Search for the cell housing the specified text and yield its [x, y] center coordinate. 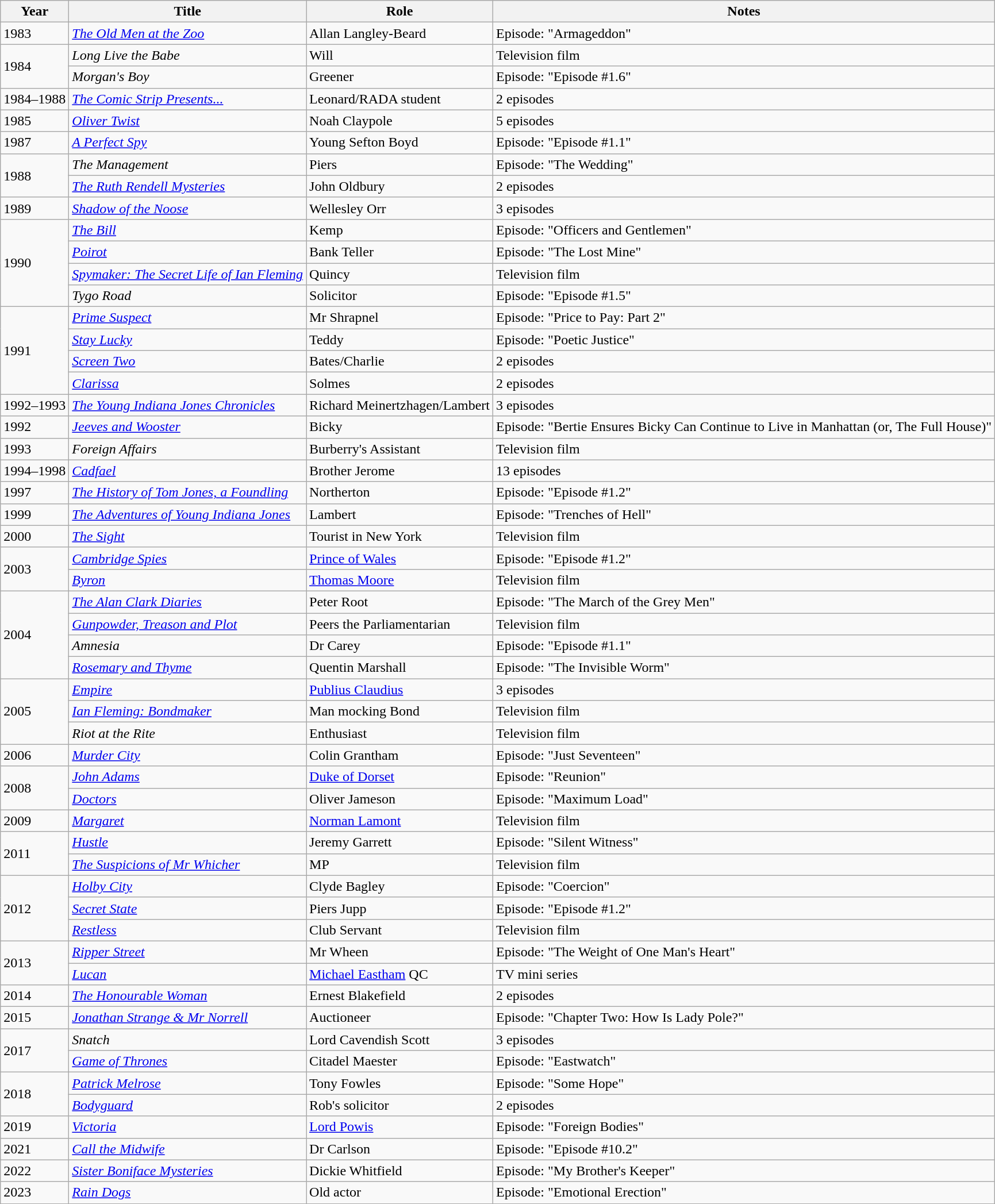
1993 [34, 449]
1999 [34, 514]
2013 [34, 963]
2005 [34, 711]
John Oldbury [400, 186]
Long Live the Babe [187, 55]
Ripper Street [187, 952]
1988 [34, 175]
2019 [34, 1127]
Notes [744, 11]
Episode: "Chapter Two: How Is Lady Pole?" [744, 1018]
Auctioneer [400, 1018]
Episode: "Coercion" [744, 886]
Piers Jupp [400, 908]
Screen Two [187, 361]
Solicitor [400, 296]
Morgan's Boy [187, 77]
Episode: "Emotional Erection" [744, 1193]
1994–1998 [34, 471]
1985 [34, 121]
The Young Indiana Jones Chronicles [187, 405]
Episode: "Episode #10.2" [744, 1149]
Episode: "Trenches of Hell" [744, 514]
13 episodes [744, 471]
1997 [34, 493]
Margaret [187, 821]
2000 [34, 536]
Dickie Whitfield [400, 1171]
2023 [34, 1193]
Greener [400, 77]
Holby City [187, 886]
1991 [34, 351]
Hustle [187, 843]
Allan Langley-Beard [400, 33]
Episode: "Armageddon" [744, 33]
Young Sefton Boyd [400, 143]
Bicky [400, 427]
Episode: "Bertie Ensures Bicky Can Continue to Live in Manhattan (or, The Full House)" [744, 427]
Episode: "The Weight of One Man's Heart" [744, 952]
Tony Fowles [400, 1083]
Quincy [400, 274]
Doctors [187, 799]
Citadel Maester [400, 1061]
Title [187, 11]
A Perfect Spy [187, 143]
Piers [400, 164]
Amnesia [187, 646]
Victoria [187, 1127]
The Honourable Woman [187, 996]
Cambridge Spies [187, 558]
Bank Teller [400, 252]
The Management [187, 164]
1983 [34, 33]
Northerton [400, 493]
1992–1993 [34, 405]
The Ruth Rendell Mysteries [187, 186]
Bates/Charlie [400, 361]
Secret State [187, 908]
2011 [34, 853]
Jeeves and Wooster [187, 427]
2022 [34, 1171]
The History of Tom Jones, a Foundling [187, 493]
The Comic Strip Presents... [187, 99]
The Adventures of Young Indiana Jones [187, 514]
Rosemary and Thyme [187, 668]
Spymaker: The Secret Life of Ian Fleming [187, 274]
Prince of Wales [400, 558]
Episode: "Poetic Justice" [744, 340]
Peers the Parliamentarian [400, 624]
Colin Grantham [400, 755]
Thomas Moore [400, 580]
Episode: "The Invisible Worm" [744, 668]
Tygo Road [187, 296]
Lambert [400, 514]
5 episodes [744, 121]
Quentin Marshall [400, 668]
Episode: "Price to Pay: Part 2" [744, 318]
2012 [34, 908]
2017 [34, 1051]
The Bill [187, 230]
The Suspicions of Mr Whicher [187, 864]
Episode: "Silent Witness" [744, 843]
Snatch [187, 1040]
2021 [34, 1149]
Episode: "Officers and Gentlemen" [744, 230]
Poirot [187, 252]
Teddy [400, 340]
Sister Boniface Mysteries [187, 1171]
Bodyguard [187, 1105]
Patrick Melrose [187, 1083]
Cadfael [187, 471]
2008 [34, 788]
Will [400, 55]
Riot at the Rite [187, 733]
Jonathan Strange & Mr Norrell [187, 1018]
2004 [34, 634]
1990 [34, 263]
Episode: "The Lost Mine" [744, 252]
John Adams [187, 777]
Foreign Affairs [187, 449]
Lord Cavendish Scott [400, 1040]
Episode: "Episode #1.6" [744, 77]
Oliver Twist [187, 121]
Duke of Dorset [400, 777]
Episode: "The March of the Grey Men" [744, 602]
1984–1988 [34, 99]
1987 [34, 143]
Rob's solicitor [400, 1105]
2014 [34, 996]
Leonard/RADA student [400, 99]
Empire [187, 690]
2006 [34, 755]
Shadow of the Noose [187, 208]
Episode: "Foreign Bodies" [744, 1127]
Michael Eastham QC [400, 974]
Mr Shrapnel [400, 318]
The Alan Clark Diaries [187, 602]
Episode: "My Brother's Keeper" [744, 1171]
Prime Suspect [187, 318]
Lucan [187, 974]
Wellesley Orr [400, 208]
1992 [34, 427]
Dr Carlson [400, 1149]
Richard Meinertzhagen/Lambert [400, 405]
Episode: "The Wedding" [744, 164]
1989 [34, 208]
Stay Lucky [187, 340]
TV mini series [744, 974]
Oliver Jameson [400, 799]
Episode: "Just Seventeen" [744, 755]
Enthusiast [400, 733]
Game of Thrones [187, 1061]
Lord Powis [400, 1127]
Murder City [187, 755]
Publius Claudius [400, 690]
Solmes [400, 383]
Tourist in New York [400, 536]
2003 [34, 569]
Man mocking Bond [400, 711]
The Old Men at the Zoo [187, 33]
Role [400, 11]
Clarissa [187, 383]
Episode: "Reunion" [744, 777]
Clyde Bagley [400, 886]
Peter Root [400, 602]
Jeremy Garrett [400, 843]
MP [400, 864]
Ernest Blakefield [400, 996]
Mr Wheen [400, 952]
Burberry's Assistant [400, 449]
Ian Fleming: Bondmaker [187, 711]
Byron [187, 580]
The Sight [187, 536]
2015 [34, 1018]
Gunpowder, Treason and Plot [187, 624]
Restless [187, 930]
Episode: "Maximum Load" [744, 799]
Old actor [400, 1193]
Club Servant [400, 930]
Dr Carey [400, 646]
Call the Midwife [187, 1149]
Kemp [400, 230]
Episode: "Some Hope" [744, 1083]
Rain Dogs [187, 1193]
Year [34, 11]
Norman Lamont [400, 821]
Noah Claypole [400, 121]
1984 [34, 66]
2018 [34, 1094]
Episode: "Episode #1.5" [744, 296]
Episode: "Eastwatch" [744, 1061]
Brother Jerome [400, 471]
2009 [34, 821]
